Extract the (x, y) coordinate from the center of the cell holding the provided text.  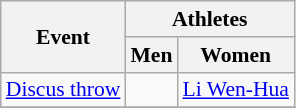
Event (64, 36)
Discus throw (64, 90)
Athletes (210, 19)
Men (151, 55)
Li Wen-Hua (236, 90)
Women (236, 55)
